Provide the (X, Y) coordinate of the cell's center where the given text is located.  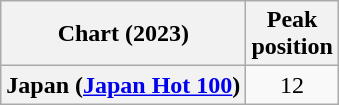
Peakposition (292, 34)
Japan (Japan Hot 100) (124, 85)
12 (292, 85)
Chart (2023) (124, 34)
